Detect which cell encompasses the target text, then output its [x, y] center coordinate. 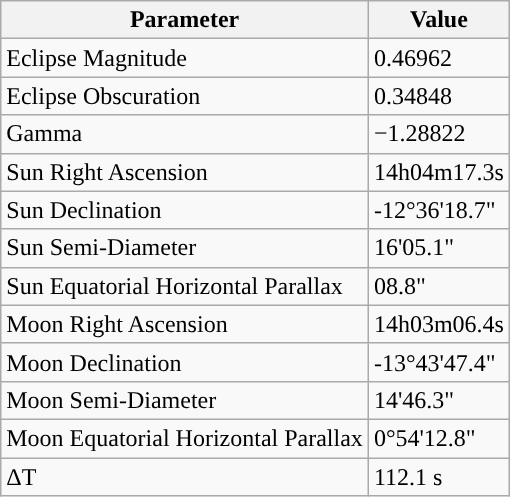
Sun Semi-Diameter [185, 248]
Eclipse Obscuration [185, 96]
Moon Equatorial Horizontal Parallax [185, 438]
ΔT [185, 477]
14h04m17.3s [438, 172]
Moon Declination [185, 362]
−1.28822 [438, 134]
Value [438, 20]
16'05.1" [438, 248]
-13°43'47.4" [438, 362]
0.34848 [438, 96]
08.8" [438, 286]
Sun Equatorial Horizontal Parallax [185, 286]
112.1 s [438, 477]
Sun Declination [185, 210]
Moon Semi-Diameter [185, 400]
Gamma [185, 134]
14h03m06.4s [438, 324]
0.46962 [438, 58]
Parameter [185, 20]
-12°36'18.7" [438, 210]
Moon Right Ascension [185, 324]
0°54'12.8" [438, 438]
Sun Right Ascension [185, 172]
14'46.3" [438, 400]
Eclipse Magnitude [185, 58]
